Output the (x, y) coordinate of the center of the cell containing the given text.  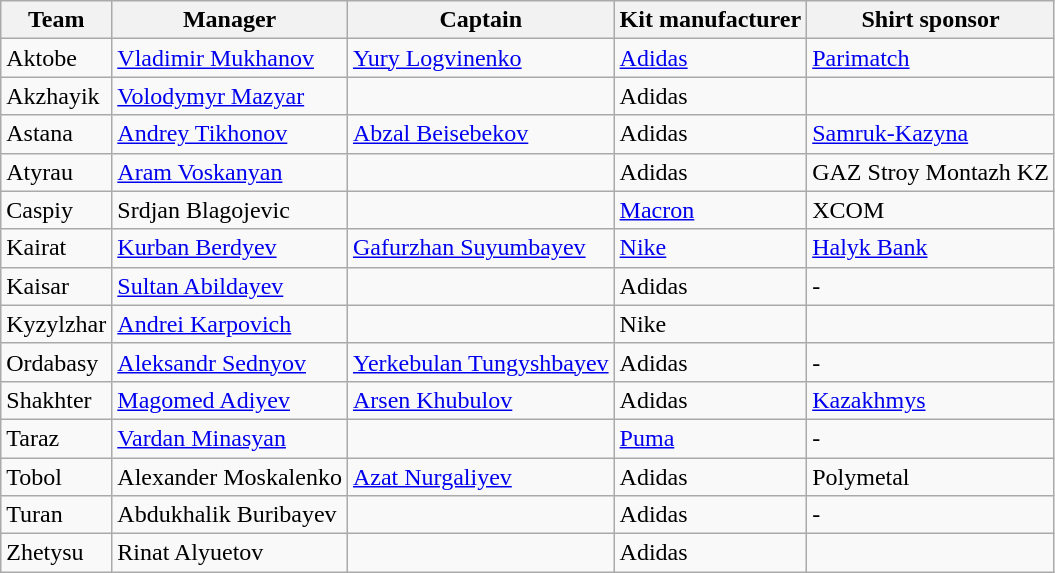
Kit manufacturer (710, 20)
Atyrau (56, 172)
Astana (56, 134)
Kurban Berdyev (230, 248)
Gafurzhan Suyumbayev (480, 248)
Macron (710, 210)
Yerkebulan Tungyshbayev (480, 362)
Vardan Minasyan (230, 438)
Aktobe (56, 58)
Polymetal (931, 477)
Taraz (56, 438)
Abdukhalik Buribayev (230, 515)
GAZ Stroy Montazh KZ (931, 172)
Tobol (56, 477)
Abzal Beisebekov (480, 134)
Shakhter (56, 400)
Manager (230, 20)
Halyk Bank (931, 248)
Ordabasy (56, 362)
XCOM (931, 210)
Sultan Abildayev (230, 286)
Andrey Tikhonov (230, 134)
Zhetysu (56, 553)
Kyzylzhar (56, 324)
Turan (56, 515)
Puma (710, 438)
Aleksandr Sednyov (230, 362)
Samruk-Kazyna (931, 134)
Captain (480, 20)
Caspiy (56, 210)
Magomed Adiyev (230, 400)
Team (56, 20)
Shirt sponsor (931, 20)
Alexander Moskalenko (230, 477)
Vladimir Mukhanov (230, 58)
Kaisar (56, 286)
Kairat (56, 248)
Andrei Karpovich (230, 324)
Akzhayik (56, 96)
Arsen Khubulov (480, 400)
Volodymyr Mazyar (230, 96)
Srdjan Blagojevic (230, 210)
Parimatch (931, 58)
Azat Nurgaliyev (480, 477)
Rinat Alyuetov (230, 553)
Yury Logvinenko (480, 58)
Kazakhmys (931, 400)
Aram Voskanyan (230, 172)
